Return the [X, Y] coordinate for the center point of the cell that contains the specified text.  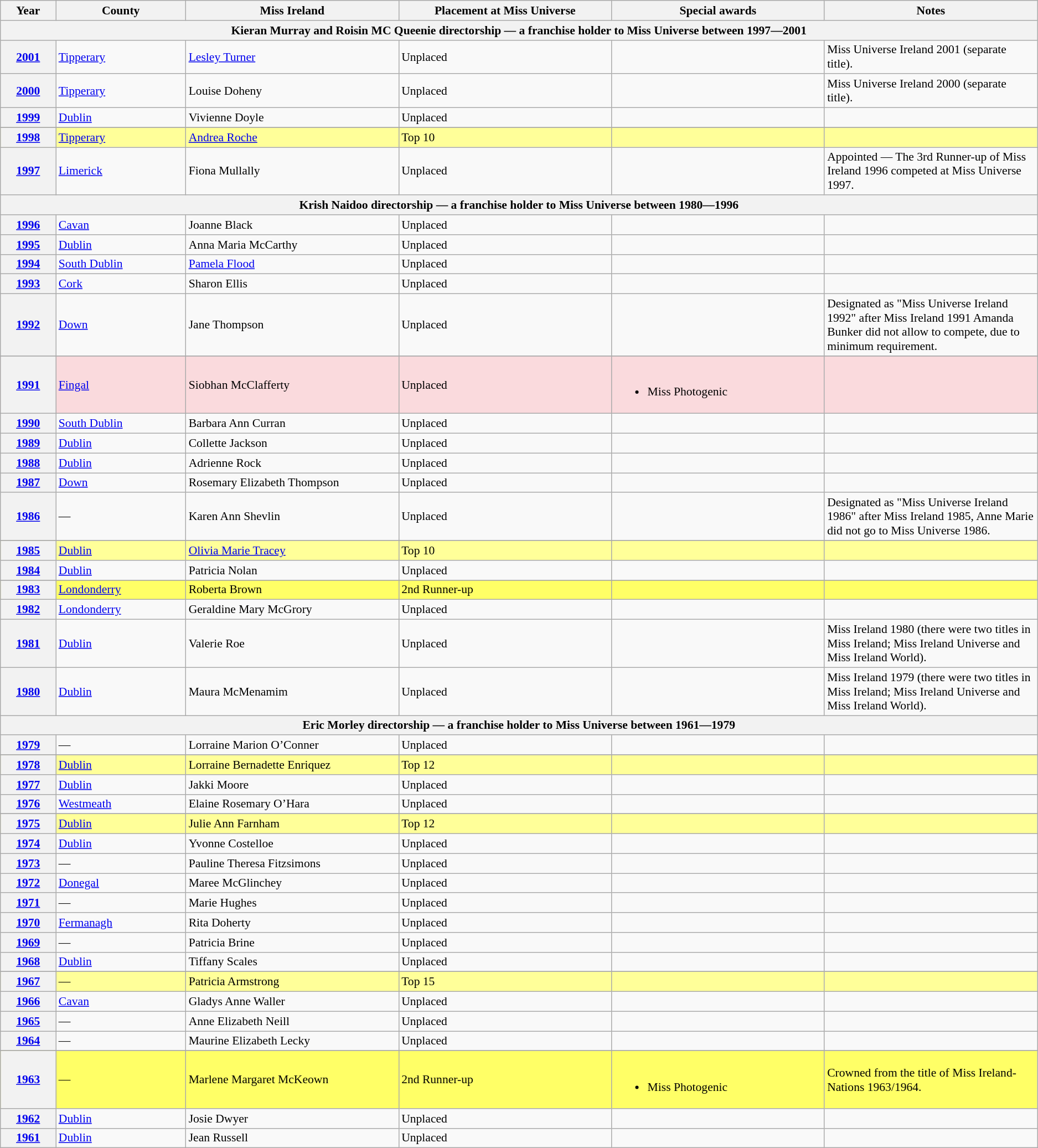
Kieran Murray and Roisin MC Queenie directorship — a franchise holder to Miss Universe between 1997―2001 [519, 30]
Notes [931, 11]
Gladys Anne Waller [292, 1002]
Maura McMenamim [292, 691]
Maurine Elizabeth Lecky [292, 1041]
Geraldine Mary McGrory [292, 610]
Year [28, 11]
Barbara Ann Curran [292, 424]
Louise Doheny [292, 91]
Placement at Miss Universe [505, 11]
1974 [28, 844]
1973 [28, 863]
Designated as "Miss Universe Ireland 1986" after Miss Ireland 1985, Anne Marie did not go to Miss Universe 1986. [931, 517]
Fingal [121, 385]
1995 [28, 245]
1985 [28, 550]
Elaine Rosemary O’Hara [292, 804]
1963 [28, 1080]
Roberta Brown [292, 590]
2000 [28, 91]
1997 [28, 172]
Andrea Roche [292, 137]
Rita Doherty [292, 923]
Patricia Nolan [292, 570]
Tiffany Scales [292, 962]
Pamela Flood [292, 264]
Lesley Turner [292, 56]
1977 [28, 785]
Lorraine Bernadette Enriquez [292, 765]
1990 [28, 424]
Pauline Theresa Fitzsimons [292, 863]
1988 [28, 463]
1962 [28, 1119]
Westmeath [121, 804]
Eric Morley directorship — a franchise holder to Miss Universe between 1961―1979 [519, 725]
1984 [28, 570]
Adrienne Rock [292, 463]
1987 [28, 483]
Miss Ireland 1980 (there were two titles in Miss Ireland; Miss Ireland Universe and Miss Ireland World). [931, 644]
Crowned from the title of Miss Ireland-Nations 1963/1964. [931, 1080]
Jakki Moore [292, 785]
Miss Ireland 1979 (there were two titles in Miss Ireland; Miss Ireland Universe and Miss Ireland World). [931, 691]
Jane Thompson [292, 325]
Karen Ann Shevlin [292, 517]
Miss Universe Ireland 2001 (separate title). [931, 56]
Josie Dwyer [292, 1119]
1978 [28, 765]
Miss Universe Ireland 2000 (separate title). [931, 91]
1991 [28, 385]
Valerie Roe [292, 644]
1969 [28, 943]
County [121, 11]
1971 [28, 903]
Anne Elizabeth Neill [292, 1021]
1992 [28, 325]
1975 [28, 824]
Appointed — The 3rd Runner-up of Miss Ireland 1996 competed at Miss Universe 1997. [931, 172]
Miss Ireland [292, 11]
Siobhan McClafferty [292, 385]
1981 [28, 644]
Rosemary Elizabeth Thompson [292, 483]
1982 [28, 610]
Cork [121, 284]
Patricia Armstrong [292, 982]
Fiona Mullally [292, 172]
Collette Jackson [292, 444]
Olivia Marie Tracey [292, 550]
Krish Naidoo directorship — a franchise holder to Miss Universe between 1980―1996 [519, 205]
Vivienne Doyle [292, 118]
1961 [28, 1138]
1967 [28, 982]
Special awards [719, 11]
Joanne Black [292, 225]
1986 [28, 517]
Maree McGlinchey [292, 883]
2001 [28, 56]
1976 [28, 804]
1993 [28, 284]
1980 [28, 691]
1989 [28, 444]
Marie Hughes [292, 903]
Top 15 [505, 982]
1965 [28, 1021]
Yvonne Costelloe [292, 844]
1972 [28, 883]
Patricia Brine [292, 943]
Sharon Ellis [292, 284]
Fermanagh [121, 923]
1998 [28, 137]
Lorraine Marion O’Conner [292, 745]
1970 [28, 923]
1994 [28, 264]
1983 [28, 590]
1966 [28, 1002]
1979 [28, 745]
1996 [28, 225]
Donegal [121, 883]
1968 [28, 962]
1964 [28, 1041]
Anna Maria McCarthy [292, 245]
1999 [28, 118]
Julie Ann Farnham [292, 824]
Marlene Margaret McKeown [292, 1080]
Jean Russell [292, 1138]
Limerick [121, 172]
Designated as "Miss Universe Ireland 1992" after Miss Ireland 1991 Amanda Bunker did not allow to compete, due to minimum requirement. [931, 325]
